From the cell containing the given text, extract its center point as (X, Y) coordinate. 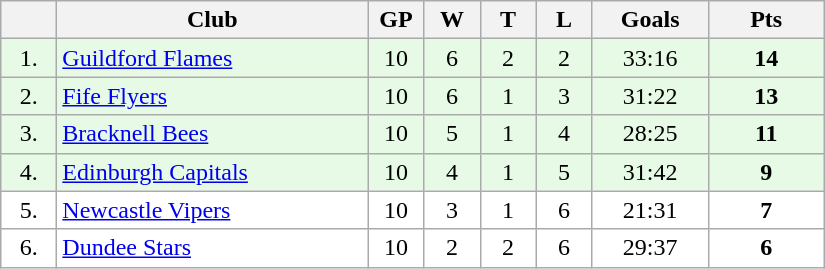
29:37 (650, 248)
31:42 (650, 172)
GP (396, 20)
Pts (766, 20)
4. (29, 172)
9 (766, 172)
5. (29, 210)
Club (212, 20)
Dundee Stars (212, 248)
31:22 (650, 96)
21:31 (650, 210)
Goals (650, 20)
Fife Flyers (212, 96)
T (508, 20)
28:25 (650, 134)
L (564, 20)
11 (766, 134)
2. (29, 96)
Guildford Flames (212, 58)
1. (29, 58)
33:16 (650, 58)
Edinburgh Capitals (212, 172)
Bracknell Bees (212, 134)
6. (29, 248)
W (452, 20)
14 (766, 58)
3. (29, 134)
7 (766, 210)
Newcastle Vipers (212, 210)
13 (766, 96)
